Output the (x, y) coordinate of the center of the cell containing the given text.  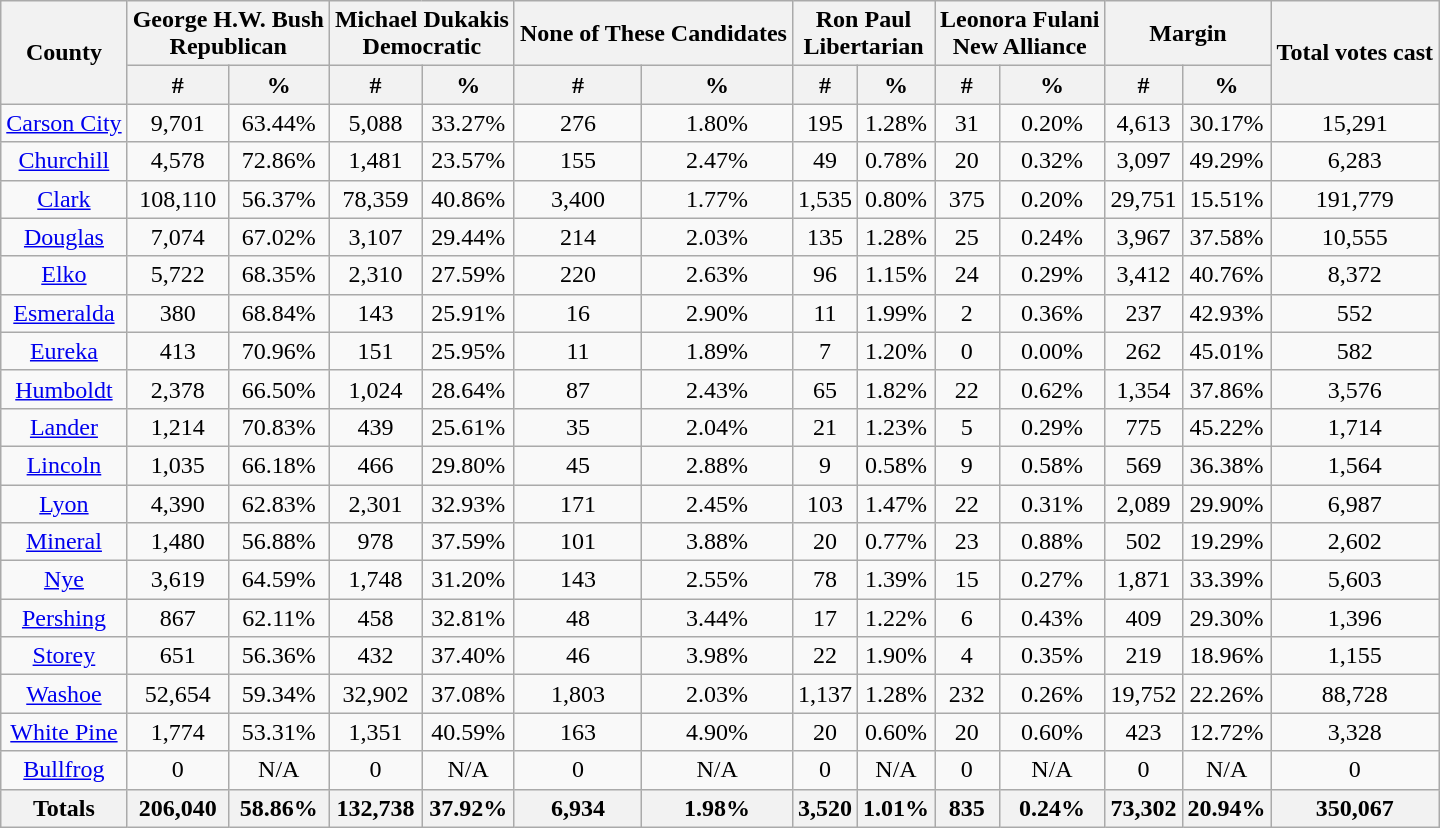
15,291 (1355, 123)
0.43% (1052, 618)
0.32% (1052, 161)
502 (1144, 542)
1.23% (896, 427)
88,728 (1355, 694)
10,555 (1355, 237)
County (64, 52)
Douglas (64, 237)
42.93% (1226, 313)
72.86% (278, 161)
56.88% (278, 542)
29.44% (468, 237)
1,155 (1355, 656)
4 (968, 656)
466 (376, 465)
67.02% (278, 237)
Michael DukakisDemocratic (422, 34)
33.39% (1226, 580)
66.50% (278, 389)
31 (968, 123)
1.82% (896, 389)
232 (968, 694)
29.80% (468, 465)
6,283 (1355, 161)
5,088 (376, 123)
Margin (1188, 34)
Pershing (64, 618)
17 (824, 618)
22.26% (1226, 694)
8,372 (1355, 275)
3,967 (1144, 237)
2,310 (376, 275)
4,613 (1144, 123)
220 (578, 275)
45 (578, 465)
1.20% (896, 351)
Lyon (64, 503)
3,097 (1144, 161)
65 (824, 389)
29,751 (1144, 199)
29.30% (1226, 618)
195 (824, 123)
0.77% (896, 542)
49.29% (1226, 161)
552 (1355, 313)
87 (578, 389)
0.31% (1052, 503)
132,738 (376, 808)
37.59% (468, 542)
2.90% (718, 313)
7 (824, 351)
Mineral (64, 542)
3.44% (718, 618)
32.81% (468, 618)
3,576 (1355, 389)
1,396 (1355, 618)
32,902 (376, 694)
Storey (64, 656)
867 (178, 618)
66.18% (278, 465)
37.86% (1226, 389)
62.83% (278, 503)
1,035 (178, 465)
0.27% (1052, 580)
6,987 (1355, 503)
1.99% (896, 313)
Nye (64, 580)
0.62% (1052, 389)
1.89% (718, 351)
70.83% (278, 427)
5 (968, 427)
276 (578, 123)
Leonora FulaniNew Alliance (1020, 34)
101 (578, 542)
64.59% (278, 580)
0.00% (1052, 351)
1,137 (824, 694)
58.86% (278, 808)
3,328 (1355, 732)
1,481 (376, 161)
37.58% (1226, 237)
651 (178, 656)
375 (968, 199)
1.77% (718, 199)
1.98% (718, 808)
73,302 (1144, 808)
171 (578, 503)
49 (824, 161)
30.17% (1226, 123)
191,779 (1355, 199)
439 (376, 427)
237 (1144, 313)
3,400 (578, 199)
155 (578, 161)
1.01% (896, 808)
12.72% (1226, 732)
569 (1144, 465)
1,774 (178, 732)
9,701 (178, 123)
582 (1355, 351)
62.11% (278, 618)
George H.W. BushRepublican (228, 34)
4,390 (178, 503)
5,603 (1355, 580)
458 (376, 618)
25.95% (468, 351)
0.35% (1052, 656)
Total votes cast (1355, 52)
68.84% (278, 313)
1.39% (896, 580)
2,301 (376, 503)
25 (968, 237)
380 (178, 313)
19,752 (1144, 694)
31.20% (468, 580)
24 (968, 275)
3.98% (718, 656)
45.01% (1226, 351)
32.93% (468, 503)
350,067 (1355, 808)
775 (1144, 427)
52,654 (178, 694)
Lincoln (64, 465)
37.40% (468, 656)
59.34% (278, 694)
28.64% (468, 389)
219 (1144, 656)
135 (824, 237)
432 (376, 656)
48 (578, 618)
15 (968, 580)
Eureka (64, 351)
151 (376, 351)
108,110 (178, 199)
2,089 (1144, 503)
1,535 (824, 199)
206,040 (178, 808)
56.37% (278, 199)
53.31% (278, 732)
0.80% (896, 199)
Humboldt (64, 389)
2.47% (718, 161)
2.04% (718, 427)
214 (578, 237)
25.91% (468, 313)
36.38% (1226, 465)
Bullfrog (64, 770)
Lander (64, 427)
2.55% (718, 580)
29.90% (1226, 503)
6,934 (578, 808)
5,722 (178, 275)
19.29% (1226, 542)
3,412 (1144, 275)
7,074 (178, 237)
2,378 (178, 389)
20.94% (1226, 808)
1,024 (376, 389)
63.44% (278, 123)
1,748 (376, 580)
78 (824, 580)
3.88% (718, 542)
2.45% (718, 503)
Clark (64, 199)
37.92% (468, 808)
23 (968, 542)
2.43% (718, 389)
40.86% (468, 199)
1,351 (376, 732)
3,107 (376, 237)
23.57% (468, 161)
1.90% (896, 656)
40.59% (468, 732)
4.90% (718, 732)
1.22% (896, 618)
33.27% (468, 123)
Washoe (64, 694)
103 (824, 503)
45.22% (1226, 427)
413 (178, 351)
None of These Candidates (653, 34)
96 (824, 275)
1.80% (718, 123)
46 (578, 656)
56.36% (278, 656)
35 (578, 427)
16 (578, 313)
78,359 (376, 199)
18.96% (1226, 656)
1.15% (896, 275)
3,520 (824, 808)
37.08% (468, 694)
6 (968, 618)
25.61% (468, 427)
0.88% (1052, 542)
40.76% (1226, 275)
409 (1144, 618)
27.59% (468, 275)
0.26% (1052, 694)
423 (1144, 732)
Totals (64, 808)
1,714 (1355, 427)
21 (824, 427)
0.78% (896, 161)
1,564 (1355, 465)
1,803 (578, 694)
68.35% (278, 275)
Carson City (64, 123)
1,871 (1144, 580)
1,354 (1144, 389)
262 (1144, 351)
835 (968, 808)
978 (376, 542)
2.88% (718, 465)
1,214 (178, 427)
163 (578, 732)
4,578 (178, 161)
70.96% (278, 351)
15.51% (1226, 199)
2 (968, 313)
2,602 (1355, 542)
1.47% (896, 503)
2.63% (718, 275)
3,619 (178, 580)
0.36% (1052, 313)
White Pine (64, 732)
Ron PaulLibertarian (863, 34)
Churchill (64, 161)
Esmeralda (64, 313)
Elko (64, 275)
1,480 (178, 542)
